Output the [x, y] coordinate of the center of the cell containing the given text.  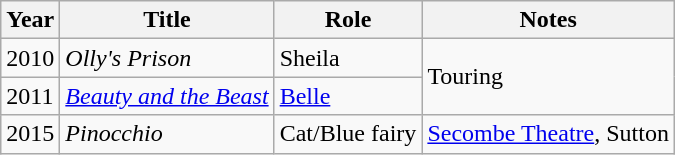
Notes [548, 20]
Secombe Theatre, Sutton [548, 134]
Beauty and the Beast [167, 96]
Olly's Prison [167, 58]
Pinocchio [167, 134]
2015 [30, 134]
Belle [348, 96]
Cat/Blue fairy [348, 134]
Title [167, 20]
2010 [30, 58]
Role [348, 20]
Touring [548, 77]
Sheila [348, 58]
2011 [30, 96]
Year [30, 20]
